Search for the cell housing the specified text and yield its (x, y) center coordinate. 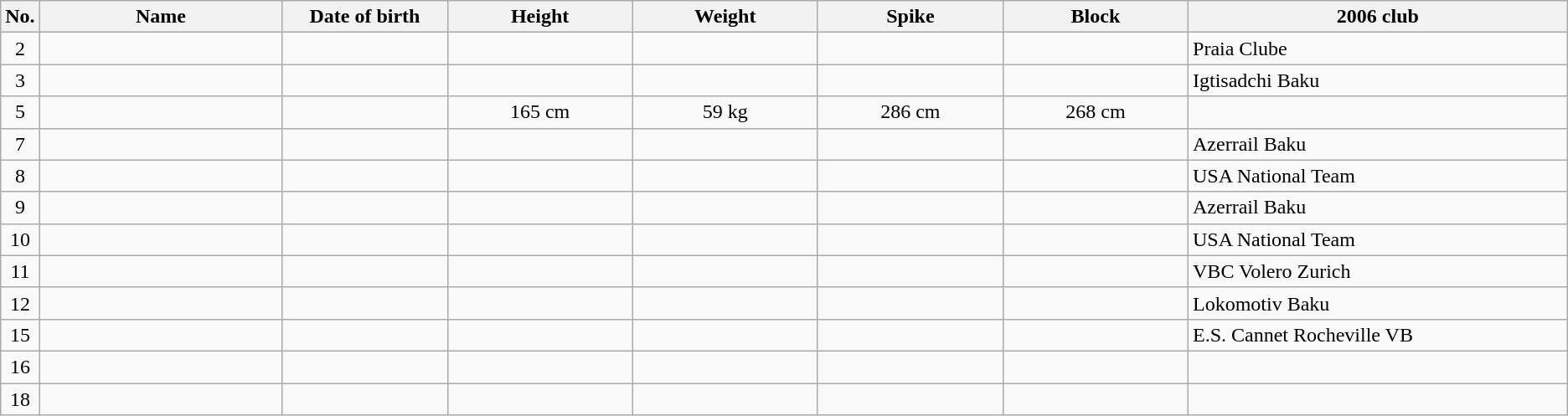
Date of birth (365, 17)
165 cm (539, 112)
7 (20, 144)
8 (20, 176)
Igtisadchi Baku (1379, 80)
No. (20, 17)
3 (20, 80)
Praia Clube (1379, 49)
12 (20, 303)
5 (20, 112)
11 (20, 271)
2 (20, 49)
Name (161, 17)
9 (20, 208)
15 (20, 335)
18 (20, 399)
Spike (910, 17)
Lokomotiv Baku (1379, 303)
Weight (725, 17)
VBC Volero Zurich (1379, 271)
Height (539, 17)
59 kg (725, 112)
268 cm (1096, 112)
E.S. Cannet Rocheville VB (1379, 335)
2006 club (1379, 17)
286 cm (910, 112)
16 (20, 367)
10 (20, 239)
Block (1096, 17)
